Identify which cell holds the provided text, then report its [X, Y] central coordinate. 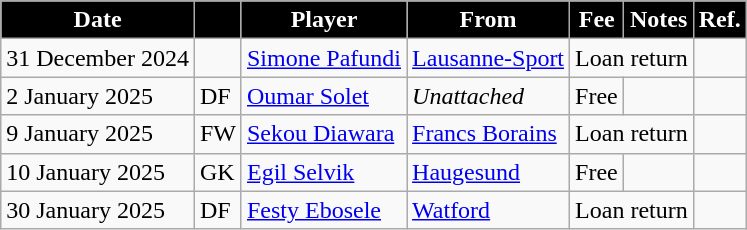
Festy Ebosele [324, 210]
Unattached [488, 96]
Lausanne-Sport [488, 58]
Haugesund [488, 172]
From [488, 20]
Notes [658, 20]
31 December 2024 [98, 58]
2 January 2025 [98, 96]
30 January 2025 [98, 210]
10 January 2025 [98, 172]
Fee [597, 20]
Francs Borains [488, 134]
Egil Selvik [324, 172]
Simone Pafundi [324, 58]
FW [218, 134]
Date [98, 20]
GK [218, 172]
Sekou Diawara [324, 134]
Ref. [720, 20]
Watford [488, 210]
Oumar Solet [324, 96]
Player [324, 20]
9 January 2025 [98, 134]
